Return the (x, y) coordinate for the center point of the cell that contains the specified text.  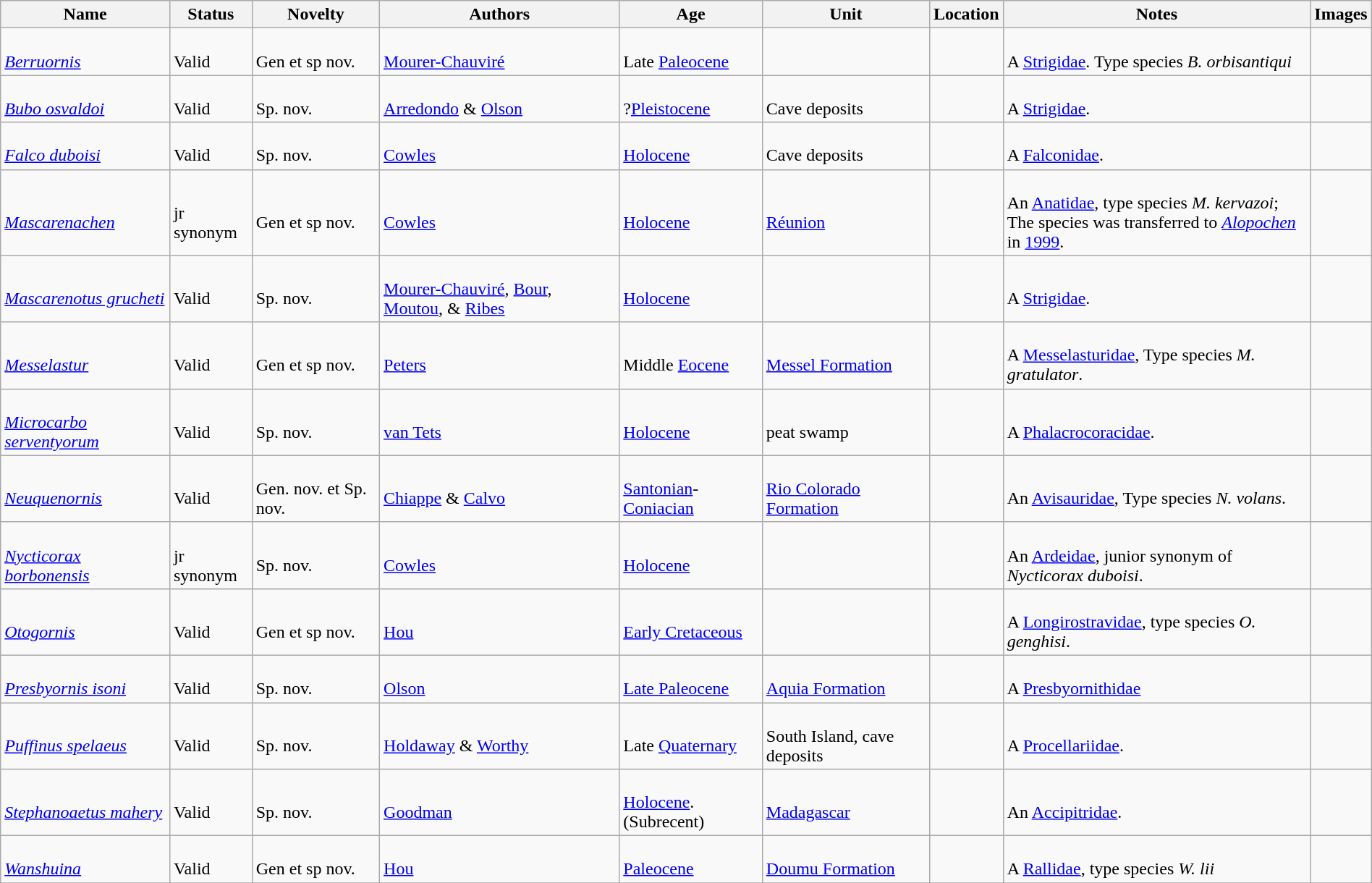
peat swamp (845, 422)
An Accipitridae. (1156, 803)
Gen. nov. et Sp. nov. (316, 489)
Santonian-Coniacian (690, 489)
Authors (499, 14)
Aquia Formation (845, 679)
An Ardeidae, junior synonym of Nycticorax duboisi. (1156, 555)
Mourer-Chauviré (499, 52)
Notes (1156, 14)
Réunion (845, 213)
Mascarenotus grucheti (85, 289)
Puffinus spelaeus (85, 735)
An Anatidae, type species M. kervazoi; The species was transferred to Alopochen in 1999. (1156, 213)
Age (690, 14)
Mourer-Chauviré, Bour, Moutou, & Ribes (499, 289)
Madagascar (845, 803)
Chiappe & Calvo (499, 489)
Berruornis (85, 52)
Stephanoaetus mahery (85, 803)
Paleocene (690, 860)
Neuquenornis (85, 489)
Holocene. (Subrecent) (690, 803)
A Messelasturidae, Type species M. gratulator. (1156, 355)
A Procellariidae. (1156, 735)
?Pleistocene (690, 98)
Falco duboisi (85, 146)
Mascarenachen (85, 213)
Late Quaternary (690, 735)
A Rallidae, type species W. lii (1156, 860)
Otogornis (85, 622)
Location (966, 14)
Messelastur (85, 355)
Arredondo & Olson (499, 98)
Status (211, 14)
Novelty (316, 14)
Holdaway & Worthy (499, 735)
van Tets (499, 422)
A Strigidae. Type species B. orbisantiqui (1156, 52)
Doumu Formation (845, 860)
A Longirostravidae, type species O. genghisi. (1156, 622)
Early Cretaceous (690, 622)
Wanshuina (85, 860)
Bubo osvaldoi (85, 98)
Olson (499, 679)
A Presbyornithidae (1156, 679)
Unit (845, 14)
Presbyornis isoni (85, 679)
A Falconidae. (1156, 146)
South Island, cave deposits (845, 735)
Images (1342, 14)
Peters (499, 355)
Rio Colorado Formation (845, 489)
Messel Formation (845, 355)
Middle Eocene (690, 355)
Nycticorax borbonensis (85, 555)
Microcarbo serventyorum (85, 422)
A Phalacrocoracidae. (1156, 422)
Goodman (499, 803)
Name (85, 14)
An Avisauridae, Type species N. volans. (1156, 489)
